Extract the (X, Y) coordinate from the center of the cell holding the provided text.  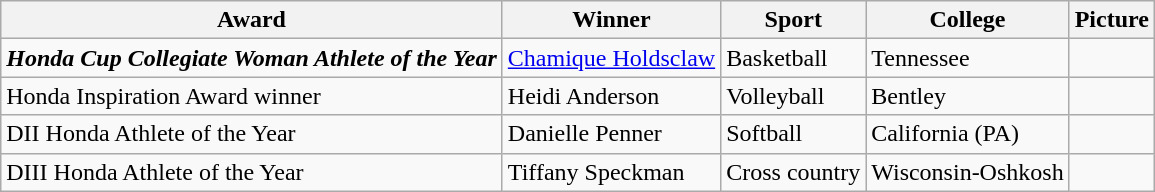
Award (252, 20)
Chamique Holdsclaw (611, 58)
Honda Inspiration Award winner (252, 96)
DIII Honda Athlete of the Year (252, 172)
DII Honda Athlete of the Year (252, 134)
College (968, 20)
Danielle Penner (611, 134)
Tennessee (968, 58)
Wisconsin-Oshkosh (968, 172)
Picture (1112, 20)
Cross country (794, 172)
Sport (794, 20)
Bentley (968, 96)
Basketball (794, 58)
Tiffany Speckman (611, 172)
California (PA) (968, 134)
Winner (611, 20)
Volleyball (794, 96)
Heidi Anderson (611, 96)
Honda Cup Collegiate Woman Athlete of the Year (252, 58)
Softball (794, 134)
